Detect which cell encompasses the target text, then output its (X, Y) center coordinate. 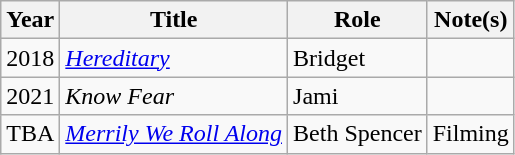
2018 (30, 58)
Role (358, 20)
Year (30, 20)
Know Fear (174, 96)
Merrily We Roll Along (174, 134)
Jami (358, 96)
TBA (30, 134)
Hereditary (174, 58)
Note(s) (470, 20)
Beth Spencer (358, 134)
Title (174, 20)
Filming (470, 134)
2021 (30, 96)
Bridget (358, 58)
